Return (X, Y) of the center of cell containing provided text 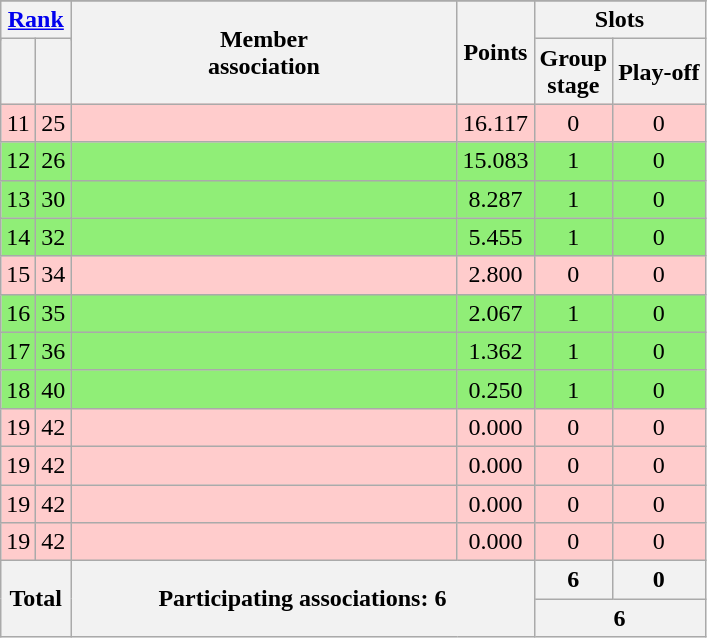
15 (18, 275)
5.455 (496, 237)
18 (18, 389)
25 (54, 123)
8.287 (496, 199)
Participating associations: 6 (302, 599)
Slots (620, 20)
1.362 (496, 351)
Play-off (659, 72)
13 (18, 199)
Points (496, 52)
Rank (36, 20)
32 (54, 237)
17 (18, 351)
2.067 (496, 313)
35 (54, 313)
15.083 (496, 161)
2.800 (496, 275)
14 (18, 237)
40 (54, 389)
Groupstage (574, 72)
Total (36, 599)
Memberassociation (264, 52)
26 (54, 161)
16.117 (496, 123)
0.250 (496, 389)
30 (54, 199)
16 (18, 313)
11 (18, 123)
12 (18, 161)
36 (54, 351)
34 (54, 275)
